Find where the given text appears and provide that cell's center as [x, y] coordinate. 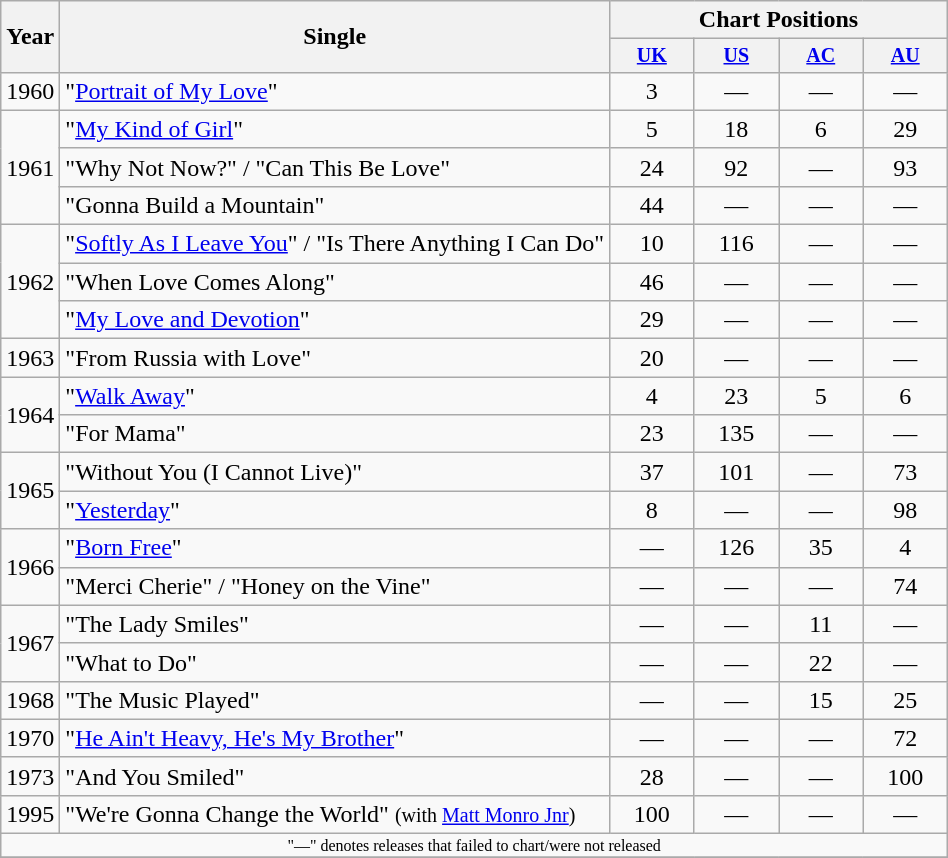
"Why Not Now?" / "Can This Be Love" [335, 167]
"The Lady Smiles" [335, 624]
UK [652, 56]
"The Music Played" [335, 700]
"And You Smiled" [335, 776]
1960 [30, 91]
Single [335, 37]
1961 [30, 167]
73 [905, 472]
8 [652, 510]
"Portrait of My Love" [335, 91]
98 [905, 510]
1963 [30, 358]
24 [652, 167]
126 [736, 548]
"My Kind of Girl" [335, 129]
22 [821, 662]
AC [821, 56]
"Merci Cherie" / "Honey on the Vine" [335, 586]
Chart Positions [779, 20]
1973 [30, 776]
93 [905, 167]
1967 [30, 643]
28 [652, 776]
11 [821, 624]
"My Love and Devotion" [335, 320]
37 [652, 472]
1964 [30, 415]
"Born Free" [335, 548]
1968 [30, 700]
AU [905, 56]
US [736, 56]
"When Love Comes Along" [335, 282]
"From Russia with Love" [335, 358]
"Gonna Build a Mountain" [335, 205]
1970 [30, 738]
"Yesterday" [335, 510]
18 [736, 129]
116 [736, 244]
"What to Do" [335, 662]
72 [905, 738]
"Walk Away" [335, 396]
"Softly As I Leave You" / "Is There Anything I Can Do" [335, 244]
1962 [30, 282]
1965 [30, 491]
74 [905, 586]
25 [905, 700]
92 [736, 167]
135 [736, 434]
15 [821, 700]
44 [652, 205]
"We're Gonna Change the World" (with Matt Monro Jnr) [335, 814]
101 [736, 472]
Year [30, 37]
"—" denotes releases that failed to chart/were not released [474, 846]
20 [652, 358]
"For Mama" [335, 434]
35 [821, 548]
46 [652, 282]
1966 [30, 567]
"He Ain't Heavy, He's My Brother" [335, 738]
3 [652, 91]
10 [652, 244]
"Without You (I Cannot Live)" [335, 472]
1995 [30, 814]
